Pinpoint the cell where the given text exists, returning its (X, Y) midpoint coordinate. 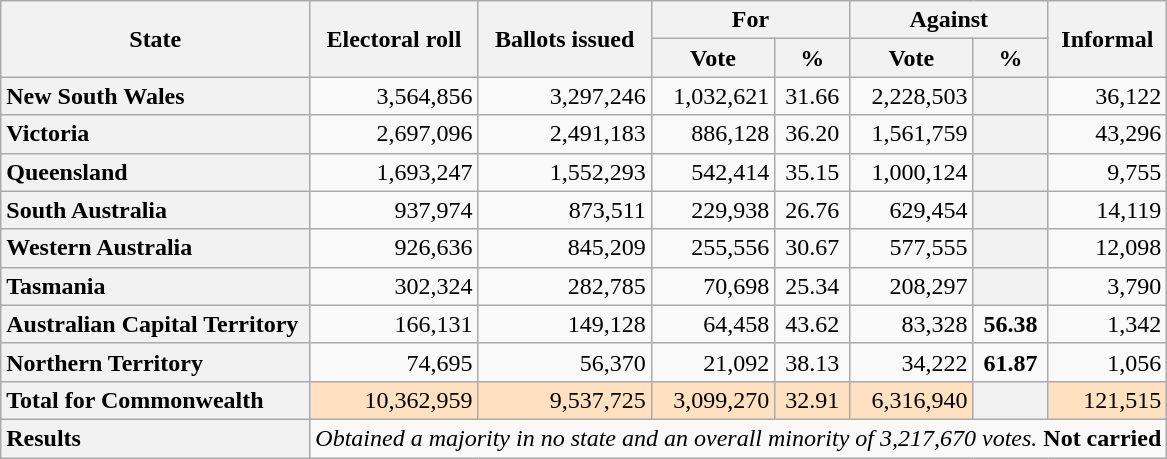
Western Australia (156, 248)
937,974 (394, 210)
121,515 (1108, 400)
845,209 (564, 248)
282,785 (564, 286)
36.20 (812, 134)
229,938 (712, 210)
Australian Capital Territory (156, 324)
Informal (1108, 39)
3,099,270 (712, 400)
3,790 (1108, 286)
31.66 (812, 96)
873,511 (564, 210)
9,537,725 (564, 400)
36,122 (1108, 96)
629,454 (912, 210)
577,555 (912, 248)
64,458 (712, 324)
56.38 (1010, 324)
1,342 (1108, 324)
30.67 (812, 248)
1,056 (1108, 362)
34,222 (912, 362)
1,000,124 (912, 172)
Northern Territory (156, 362)
Total for Commonwealth (156, 400)
14,119 (1108, 210)
70,698 (712, 286)
43.62 (812, 324)
6,316,940 (912, 400)
26.76 (812, 210)
Obtained a majority in no state and an overall minority of 3,217,670 votes. Not carried (738, 438)
Queensland (156, 172)
208,297 (912, 286)
Electoral roll (394, 39)
Results (156, 438)
1,693,247 (394, 172)
149,128 (564, 324)
926,636 (394, 248)
74,695 (394, 362)
New South Wales (156, 96)
542,414 (712, 172)
25.34 (812, 286)
56,370 (564, 362)
166,131 (394, 324)
2,491,183 (564, 134)
886,128 (712, 134)
2,697,096 (394, 134)
43,296 (1108, 134)
38.13 (812, 362)
9,755 (1108, 172)
Against (949, 20)
3,564,856 (394, 96)
35.15 (812, 172)
For (750, 20)
1,552,293 (564, 172)
61.87 (1010, 362)
1,032,621 (712, 96)
302,324 (394, 286)
South Australia (156, 210)
2,228,503 (912, 96)
Tasmania (156, 286)
32.91 (812, 400)
83,328 (912, 324)
10,362,959 (394, 400)
12,098 (1108, 248)
3,297,246 (564, 96)
Ballots issued (564, 39)
State (156, 39)
Victoria (156, 134)
1,561,759 (912, 134)
255,556 (712, 248)
21,092 (712, 362)
